Capture the cell that displays the provided text and extract its [x, y] central coordinate. 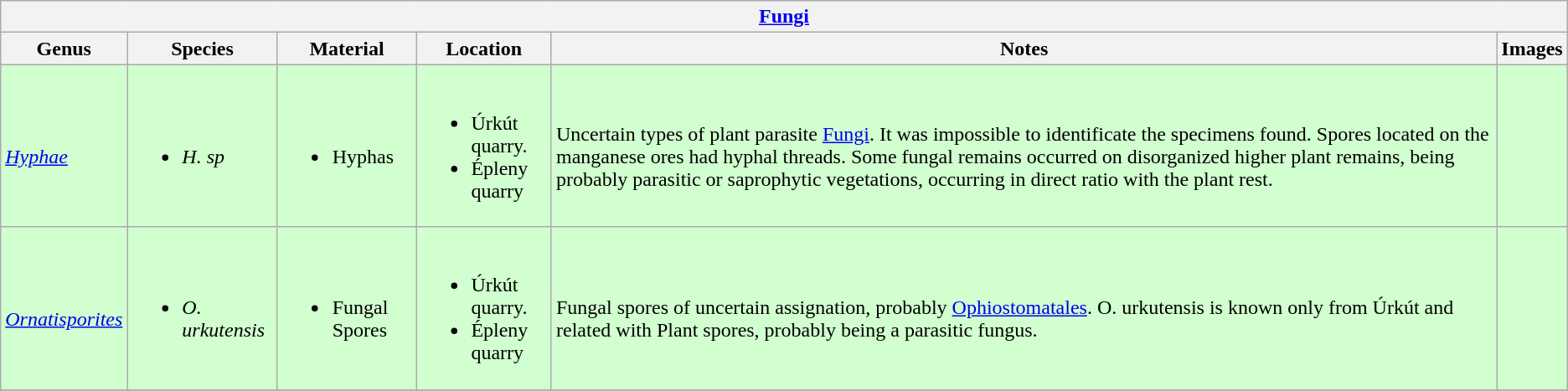
Location [484, 49]
Material [347, 49]
Hyphas [347, 146]
Genus [64, 49]
O. urkutensis [203, 308]
H. sp [203, 146]
Images [1532, 49]
Hyphae [64, 146]
Species [203, 49]
Ornatisporites [64, 308]
Notes [1024, 49]
Fungal Spores [347, 308]
Fungi [784, 17]
